Locate the cell with the specified text and output its (X, Y) center coordinate. 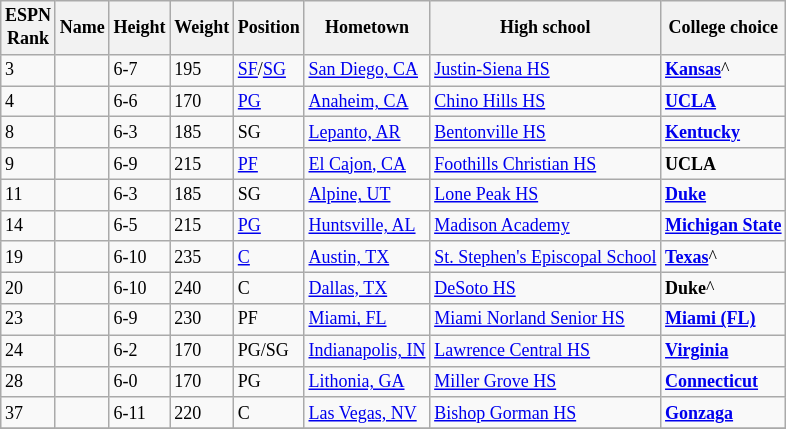
6-5 (140, 226)
San Diego, CA (367, 70)
14 (28, 226)
Miami (FL) (724, 320)
37 (28, 412)
Miami, FL (367, 320)
High school (546, 28)
6-6 (140, 102)
9 (28, 164)
Connecticut (724, 382)
PG/SG (268, 350)
Bishop Gorman HS (546, 412)
Lepanto, AR (367, 132)
6-2 (140, 350)
Duke^ (724, 288)
Huntsville, AL (367, 226)
4 (28, 102)
6-7 (140, 70)
6-0 (140, 382)
ESPNRank (28, 28)
Virginia (724, 350)
Lone Peak HS (546, 194)
Foothills Christian HS (546, 164)
11 (28, 194)
240 (202, 288)
Lawrence Central HS (546, 350)
Las Vegas, NV (367, 412)
St. Stephen's Episcopal School (546, 256)
Position (268, 28)
Name (82, 28)
College choice (724, 28)
8 (28, 132)
6-11 (140, 412)
Weight (202, 28)
220 (202, 412)
Austin, TX (367, 256)
Bentonville HS (546, 132)
Lithonia, GA (367, 382)
24 (28, 350)
28 (28, 382)
Height (140, 28)
23 (28, 320)
Kentucky (724, 132)
Indianapolis, IN (367, 350)
Madison Academy (546, 226)
SF/SG (268, 70)
Miller Grove HS (546, 382)
235 (202, 256)
Michigan State (724, 226)
Duke (724, 194)
230 (202, 320)
19 (28, 256)
Dallas, TX (367, 288)
Anaheim, CA (367, 102)
Miami Norland Senior HS (546, 320)
Chino Hills HS (546, 102)
DeSoto HS (546, 288)
El Cajon, CA (367, 164)
20 (28, 288)
Gonzaga (724, 412)
Kansas^ (724, 70)
Texas^ (724, 256)
Hometown (367, 28)
Alpine, UT (367, 194)
3 (28, 70)
195 (202, 70)
Justin-Siena HS (546, 70)
